For the text-containing cell, return its midpoint in (x, y) coordinate format. 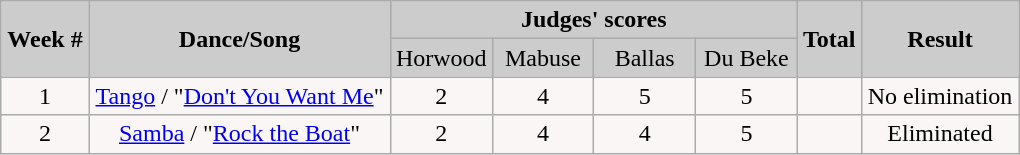
1 (44, 96)
Week # (44, 39)
Du Beke (747, 58)
No elimination (940, 96)
Result (940, 39)
Total (829, 39)
Judges' scores (594, 20)
Dance/Song (240, 39)
Horwood (441, 58)
Tango / "Don't You Want Me" (240, 96)
Mabuse (543, 58)
Eliminated (940, 134)
Samba / "Rock the Boat" (240, 134)
Ballas (645, 58)
